Pinpoint the cell where the given text exists, returning its [x, y] midpoint coordinate. 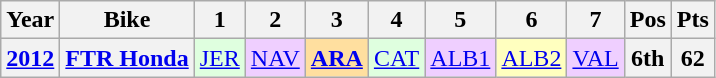
3 [336, 20]
ALB1 [460, 58]
2012 [30, 58]
62 [692, 58]
JER [220, 58]
FTR Honda [127, 58]
ALB2 [532, 58]
Pts [692, 20]
NAV [275, 58]
Bike [127, 20]
2 [275, 20]
1 [220, 20]
6 [532, 20]
6th [648, 58]
ARA [336, 58]
VAL [596, 58]
7 [596, 20]
CAT [396, 58]
Year [30, 20]
Pos [648, 20]
4 [396, 20]
5 [460, 20]
